Identify which cell holds the provided text, then report its [X, Y] central coordinate. 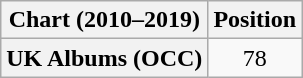
Chart (2010–2019) [104, 20]
UK Albums (OCC) [104, 58]
Position [255, 20]
78 [255, 58]
